Capture the cell that displays the provided text and extract its [X, Y] central coordinate. 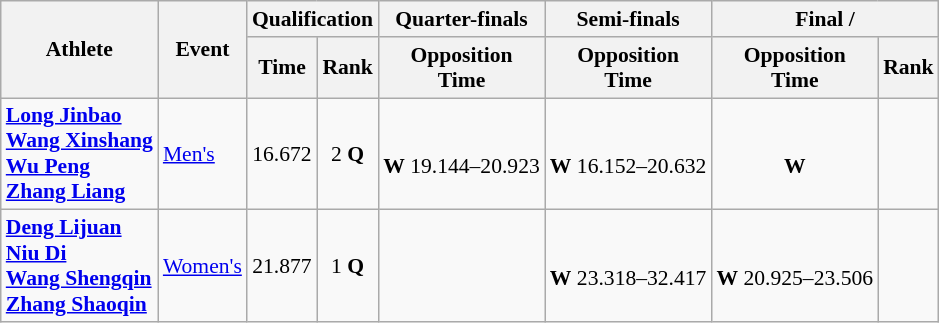
W 20.925–23.506 [794, 266]
Qualification [312, 19]
2 Q [348, 154]
Men's [202, 154]
Women's [202, 266]
W [794, 154]
Deng LijuanNiu DiWang ShengqinZhang Shaoqin [80, 266]
Event [202, 50]
1 Q [348, 266]
Quarter-finals [462, 19]
W 23.318–32.417 [628, 266]
W 16.152–20.632 [628, 154]
Semi-finals [628, 19]
Final / [824, 19]
16.672 [282, 154]
Athlete [80, 50]
21.877 [282, 266]
Long JinbaoWang XinshangWu PengZhang Liang [80, 154]
W 19.144–20.923 [462, 154]
Time [282, 68]
